Scan for the cell matching the given text and deliver its [X, Y] coordinate at center. 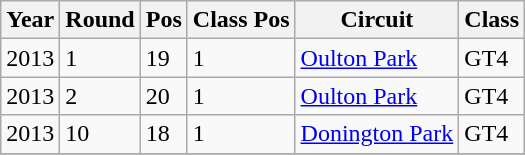
18 [164, 134]
10 [100, 134]
Round [100, 20]
Circuit [377, 20]
Pos [164, 20]
20 [164, 96]
Class Pos [241, 20]
Donington Park [377, 134]
Year [30, 20]
19 [164, 58]
2 [100, 96]
Class [492, 20]
